Determine the (X, Y) coordinate at the center of the cell enclosing the given text.  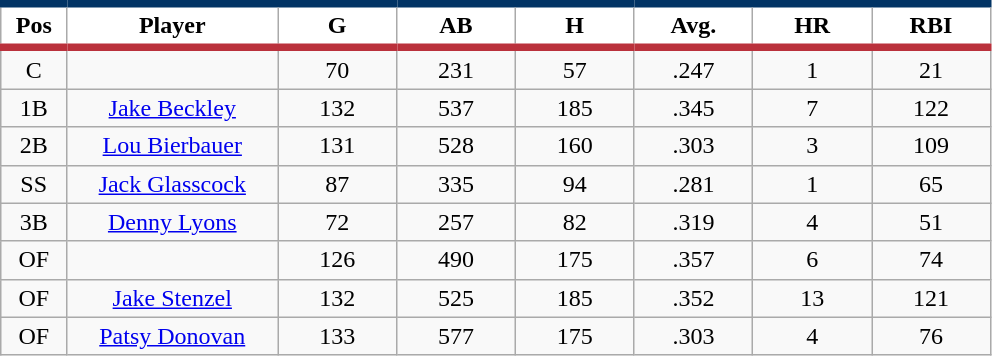
76 (932, 336)
13 (812, 298)
1B (34, 108)
Pos (34, 26)
.345 (694, 108)
HR (812, 26)
126 (338, 260)
G (338, 26)
65 (932, 184)
87 (338, 184)
160 (574, 146)
94 (574, 184)
Lou Bierbauer (172, 146)
SS (34, 184)
74 (932, 260)
H (574, 26)
Patsy Donovan (172, 336)
Avg. (694, 26)
57 (574, 68)
133 (338, 336)
.357 (694, 260)
3B (34, 222)
122 (932, 108)
6 (812, 260)
51 (932, 222)
.319 (694, 222)
490 (456, 260)
RBI (932, 26)
231 (456, 68)
Jake Beckley (172, 108)
537 (456, 108)
Jake Stenzel (172, 298)
70 (338, 68)
577 (456, 336)
2B (34, 146)
131 (338, 146)
7 (812, 108)
525 (456, 298)
82 (574, 222)
.281 (694, 184)
Player (172, 26)
Denny Lyons (172, 222)
.352 (694, 298)
.247 (694, 68)
Jack Glasscock (172, 184)
109 (932, 146)
528 (456, 146)
72 (338, 222)
257 (456, 222)
335 (456, 184)
21 (932, 68)
AB (456, 26)
C (34, 68)
3 (812, 146)
121 (932, 298)
